Output the [x, y] coordinate of the center of the cell containing the given text.  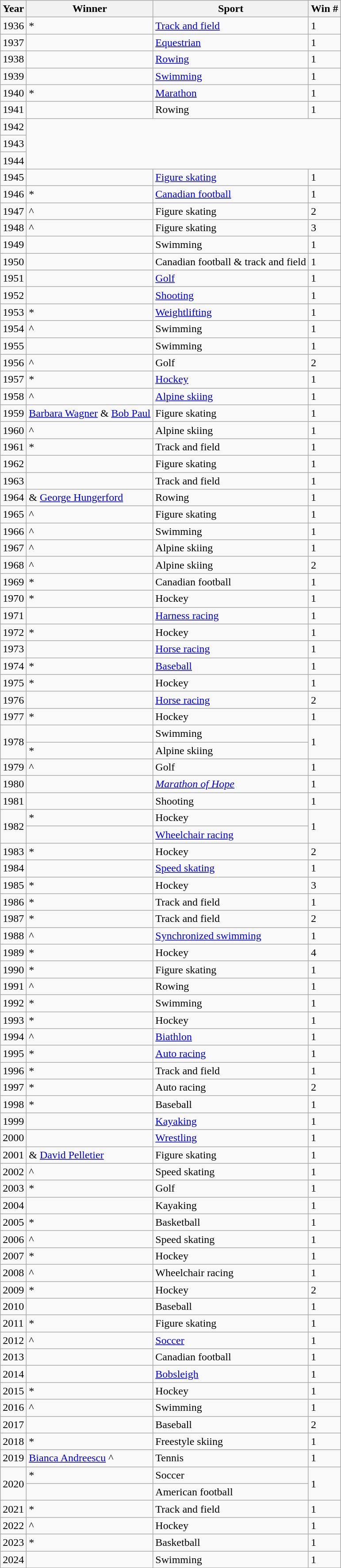
2021 [13, 1509]
Winner [90, 9]
2008 [13, 1273]
2023 [13, 1542]
1980 [13, 784]
1954 [13, 329]
1996 [13, 1071]
1959 [13, 413]
1994 [13, 1037]
1943 [13, 143]
2010 [13, 1307]
1956 [13, 363]
1964 [13, 498]
Win # [325, 9]
1971 [13, 616]
1970 [13, 599]
2014 [13, 1374]
4 [325, 952]
1975 [13, 683]
1966 [13, 531]
1988 [13, 936]
1957 [13, 379]
2016 [13, 1408]
Equestrian [231, 43]
Harness racing [231, 616]
2002 [13, 1172]
2006 [13, 1239]
2015 [13, 1391]
2007 [13, 1256]
1941 [13, 110]
Freestyle skiing [231, 1441]
1937 [13, 43]
1936 [13, 26]
1968 [13, 565]
1950 [13, 262]
1947 [13, 211]
1958 [13, 396]
1992 [13, 1003]
1942 [13, 127]
1963 [13, 480]
2003 [13, 1189]
2024 [13, 1559]
2022 [13, 1525]
2005 [13, 1222]
2009 [13, 1290]
1978 [13, 742]
Marathon [231, 93]
1939 [13, 76]
2013 [13, 1357]
1984 [13, 868]
2012 [13, 1340]
1977 [13, 716]
Marathon of Hope [231, 784]
1962 [13, 464]
Barbara Wagner & Bob Paul [90, 413]
1982 [13, 826]
1979 [13, 767]
1999 [13, 1121]
1944 [13, 160]
1948 [13, 228]
1940 [13, 93]
1960 [13, 430]
1946 [13, 194]
2001 [13, 1155]
1983 [13, 852]
Synchronized swimming [231, 936]
& George Hungerford [90, 498]
1997 [13, 1088]
1981 [13, 801]
Tennis [231, 1458]
2000 [13, 1138]
Weightlifting [231, 312]
1973 [13, 649]
1938 [13, 59]
1953 [13, 312]
1952 [13, 295]
Biathlon [231, 1037]
Canadian football & track and field [231, 262]
1989 [13, 952]
1974 [13, 666]
1972 [13, 632]
1969 [13, 582]
1987 [13, 919]
2011 [13, 1324]
1995 [13, 1054]
1951 [13, 279]
2018 [13, 1441]
Sport [231, 9]
1985 [13, 885]
1955 [13, 346]
1965 [13, 515]
1976 [13, 700]
2017 [13, 1425]
2004 [13, 1205]
& David Pelletier [90, 1155]
1998 [13, 1104]
Bobsleigh [231, 1374]
2019 [13, 1458]
1993 [13, 1020]
Bianca Andreescu ^ [90, 1458]
1961 [13, 447]
1986 [13, 902]
Wrestling [231, 1138]
1967 [13, 548]
1991 [13, 986]
1945 [13, 177]
1949 [13, 245]
1990 [13, 969]
2020 [13, 1483]
American football [231, 1492]
Year [13, 9]
